Search for the cell housing the specified text and yield its (X, Y) center coordinate. 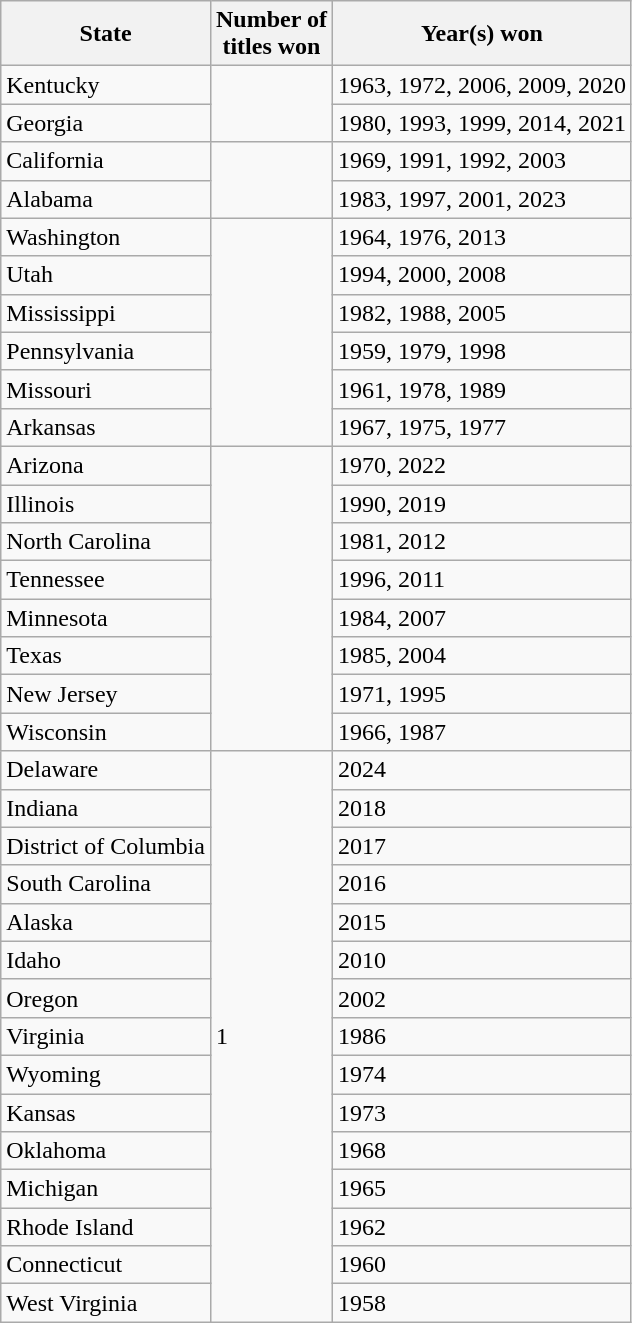
2010 (482, 960)
1994, 2000, 2008 (482, 275)
Indiana (106, 808)
1958 (482, 1303)
Connecticut (106, 1265)
2017 (482, 846)
2016 (482, 884)
1996, 2011 (482, 580)
1974 (482, 1074)
West Virginia (106, 1303)
1969, 1991, 1992, 2003 (482, 161)
1966, 1987 (482, 732)
Idaho (106, 960)
Rhode Island (106, 1227)
1967, 1975, 1977 (482, 427)
1971, 1995 (482, 694)
Pennsylvania (106, 351)
Delaware (106, 770)
1981, 2012 (482, 542)
California (106, 161)
Tennessee (106, 580)
Minnesota (106, 618)
1980, 1993, 1999, 2014, 2021 (482, 123)
Missouri (106, 389)
2018 (482, 808)
Texas (106, 656)
Oregon (106, 998)
1968 (482, 1151)
1961, 1978, 1989 (482, 389)
Mississippi (106, 313)
2015 (482, 922)
Kentucky (106, 85)
1984, 2007 (482, 618)
1960 (482, 1265)
2002 (482, 998)
1962 (482, 1227)
1990, 2019 (482, 503)
1985, 2004 (482, 656)
1970, 2022 (482, 465)
2024 (482, 770)
1986 (482, 1036)
1982, 1988, 2005 (482, 313)
District of Columbia (106, 846)
Arizona (106, 465)
Number of titles won (271, 34)
State (106, 34)
Illinois (106, 503)
Washington (106, 237)
Virginia (106, 1036)
Utah (106, 275)
Arkansas (106, 427)
1965 (482, 1189)
Alabama (106, 199)
1 (271, 1036)
1959, 1979, 1998 (482, 351)
1963, 1972, 2006, 2009, 2020 (482, 85)
1973 (482, 1113)
Kansas (106, 1113)
1983, 1997, 2001, 2023 (482, 199)
Wyoming (106, 1074)
South Carolina (106, 884)
New Jersey (106, 694)
Alaska (106, 922)
1964, 1976, 2013 (482, 237)
Oklahoma (106, 1151)
Georgia (106, 123)
Wisconsin (106, 732)
Year(s) won (482, 34)
North Carolina (106, 542)
Michigan (106, 1189)
